Search for the cell housing the specified text and yield its (x, y) center coordinate. 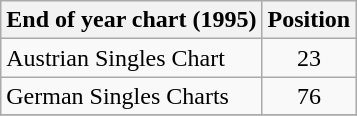
German Singles Charts (132, 96)
End of year chart (1995) (132, 20)
76 (309, 96)
23 (309, 58)
Position (309, 20)
Austrian Singles Chart (132, 58)
